Determine the [X, Y] coordinate at the center of the cell enclosing the given text.  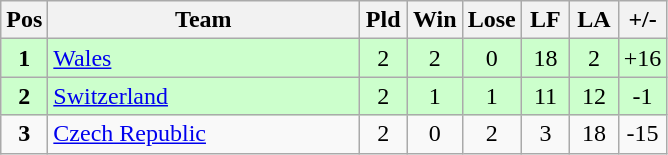
Team [204, 20]
11 [546, 96]
+/- [642, 20]
Pos [24, 20]
+16 [642, 58]
-15 [642, 134]
Wales [204, 58]
LF [546, 20]
LA [594, 20]
Pld [384, 20]
12 [594, 96]
Lose [492, 20]
-1 [642, 96]
Win [434, 20]
Switzerland [204, 96]
Czech Republic [204, 134]
